Output the (x, y) coordinate of the center of the cell containing the given text.  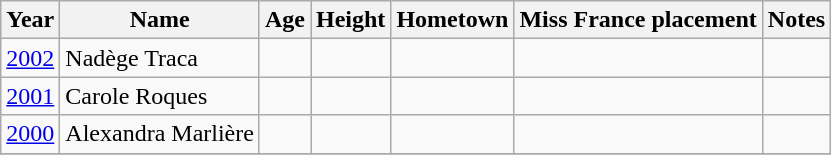
2000 (30, 134)
Carole Roques (160, 96)
Age (284, 20)
Name (160, 20)
Miss France placement (638, 20)
Hometown (452, 20)
Notes (796, 20)
Year (30, 20)
Nadège Traca (160, 58)
Height (350, 20)
2001 (30, 96)
Alexandra Marlière (160, 134)
2002 (30, 58)
